Identify which cell holds the provided text, then report its (X, Y) central coordinate. 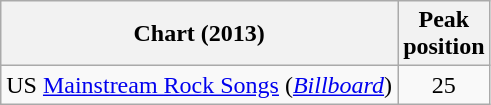
25 (444, 85)
Chart (2013) (200, 34)
US Mainstream Rock Songs (Billboard) (200, 85)
Peakposition (444, 34)
